Identify which cell holds the provided text, then report its [X, Y] central coordinate. 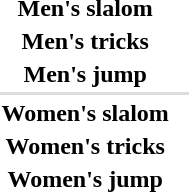
Men's jump [85, 74]
Women's slalom [85, 113]
Women's tricks [85, 146]
Men's tricks [85, 41]
